Search for the cell housing the specified text and yield its (x, y) center coordinate. 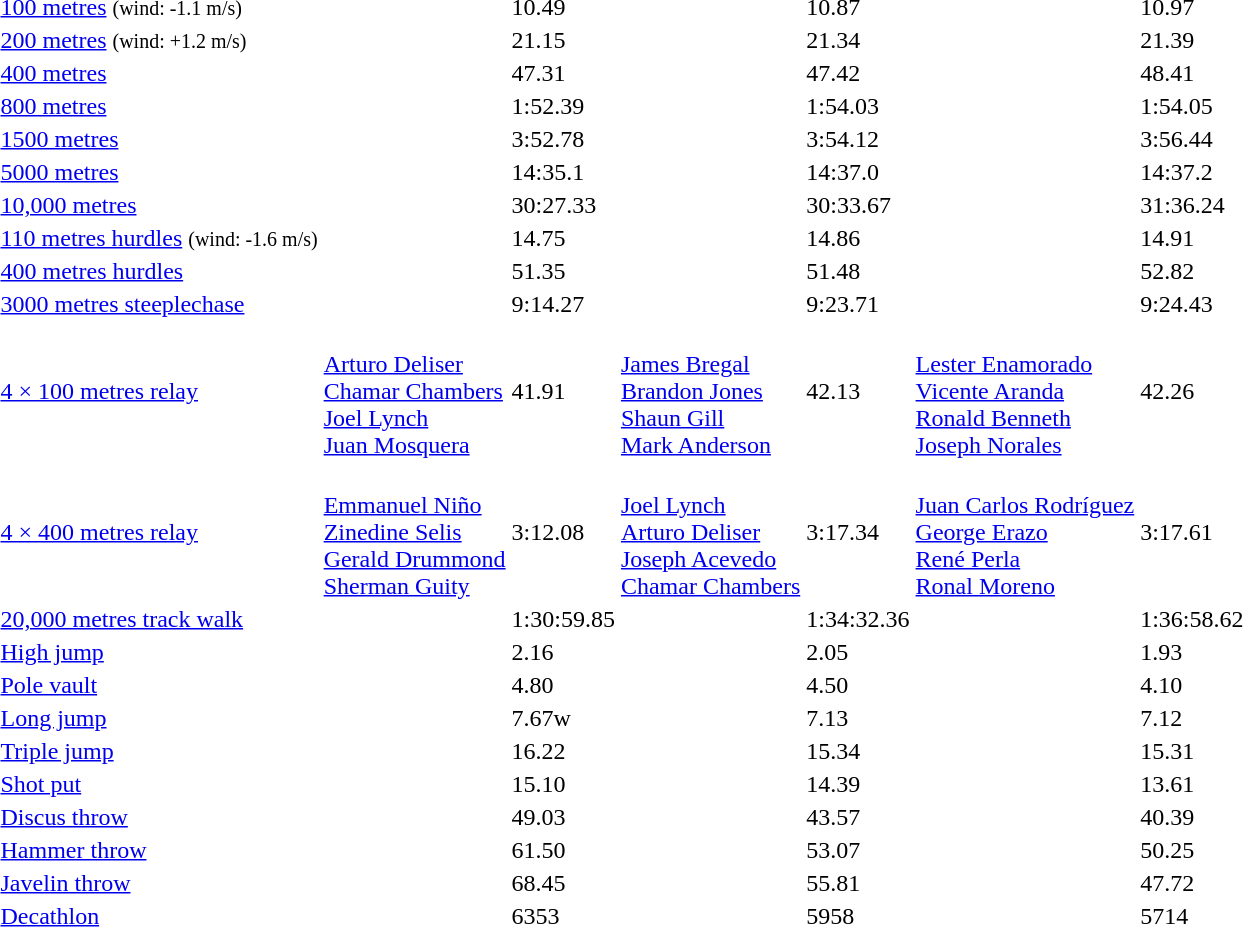
41.91 (563, 391)
Emmanuel NiñoZinedine SelisGerald DrummondSherman Guity (414, 532)
47.31 (563, 73)
1:34:32.36 (858, 619)
7.13 (858, 718)
Juan Carlos RodríguezGeorge ErazoRené PerlaRonal Moreno (1025, 532)
14:35.1 (563, 172)
16.22 (563, 751)
43.57 (858, 817)
3:12.08 (563, 532)
21.15 (563, 40)
68.45 (563, 883)
4.50 (858, 685)
7.67w (563, 718)
James BregalBrandon JonesShaun GillMark Anderson (710, 391)
Lester EnamoradoVicente ArandaRonald BennethJoseph Norales (1025, 391)
55.81 (858, 883)
51.35 (563, 271)
1:30:59.85 (563, 619)
30:33.67 (858, 205)
2.05 (858, 652)
61.50 (563, 850)
1:54.03 (858, 106)
14.86 (858, 238)
3:54.12 (858, 139)
Arturo DeliserChamar ChambersJoel LynchJuan Mosquera (414, 391)
Joel LynchArturo DeliserJoseph AcevedoChamar Chambers (710, 532)
14.39 (858, 784)
30:27.33 (563, 205)
51.48 (858, 271)
3:17.34 (858, 532)
47.42 (858, 73)
49.03 (563, 817)
15.34 (858, 751)
4.80 (563, 685)
15.10 (563, 784)
53.07 (858, 850)
3:52.78 (563, 139)
1:52.39 (563, 106)
9:14.27 (563, 304)
9:23.71 (858, 304)
2.16 (563, 652)
21.34 (858, 40)
14:37.0 (858, 172)
42.13 (858, 391)
14.75 (563, 238)
